From the cell containing the given text, extract its center point as (X, Y) coordinate. 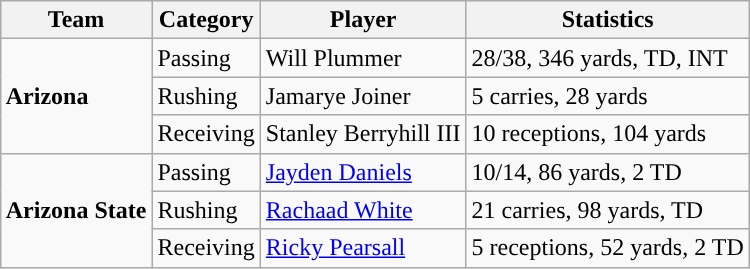
10 receptions, 104 yards (608, 134)
Rachaad White (363, 210)
Jamarye Joiner (363, 96)
Team (76, 20)
10/14, 86 yards, 2 TD (608, 172)
Stanley Berryhill III (363, 134)
5 carries, 28 yards (608, 96)
Arizona State (76, 210)
Player (363, 20)
28/38, 346 yards, TD, INT (608, 58)
Jayden Daniels (363, 172)
Ricky Pearsall (363, 248)
Statistics (608, 20)
Category (206, 20)
Will Plummer (363, 58)
21 carries, 98 yards, TD (608, 210)
Arizona (76, 96)
5 receptions, 52 yards, 2 TD (608, 248)
